Output the [X, Y] coordinate of the center of the cell containing the given text.  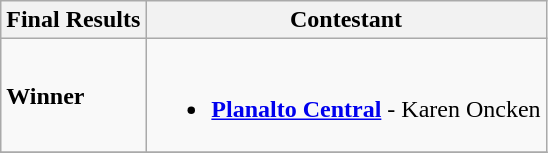
Final Results [74, 20]
Contestant [346, 20]
Winner [74, 96]
Planalto Central - Karen Oncken [346, 96]
